Provide the [X, Y] coordinate of the cell's center where the given text is located.  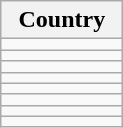
Country [62, 20]
